Extract the [X, Y] coordinate from the center of the cell holding the provided text.  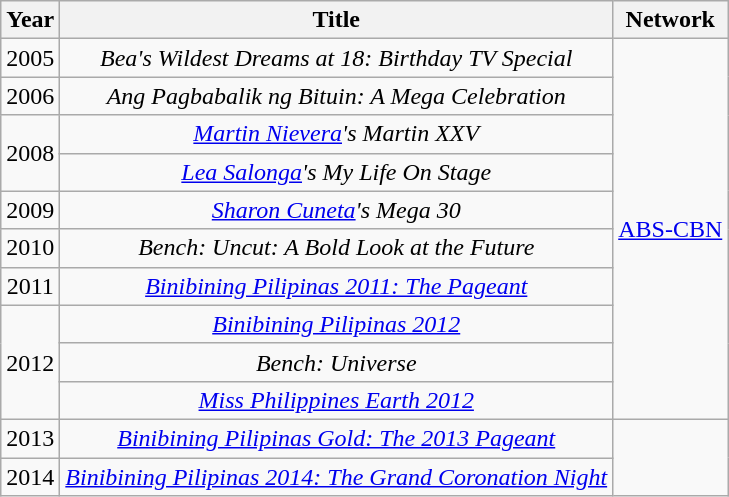
2013 [30, 438]
Title [336, 20]
Bea's Wildest Dreams at 18: Birthday TV Special [336, 58]
Binibining Pilipinas 2011: The Pageant [336, 286]
Network [670, 20]
ABS-CBN [670, 230]
Ang Pagbabalik ng Bituin: A Mega Celebration [336, 96]
2014 [30, 477]
2005 [30, 58]
Bench: Uncut: A Bold Look at the Future [336, 248]
2011 [30, 286]
Martin Nievera's Martin XXV [336, 134]
Sharon Cuneta's Mega 30 [336, 210]
Lea Salonga's My Life On Stage [336, 172]
2006 [30, 96]
Year [30, 20]
2010 [30, 248]
2012 [30, 362]
Bench: Universe [336, 362]
2009 [30, 210]
Binibining Pilipinas 2012 [336, 324]
Binibining Pilipinas 2014: The Grand Coronation Night [336, 477]
Miss Philippines Earth 2012 [336, 400]
2008 [30, 153]
Binibining Pilipinas Gold: The 2013 Pageant [336, 438]
